Determine the (X, Y) coordinate at the center of the cell enclosing the given text.  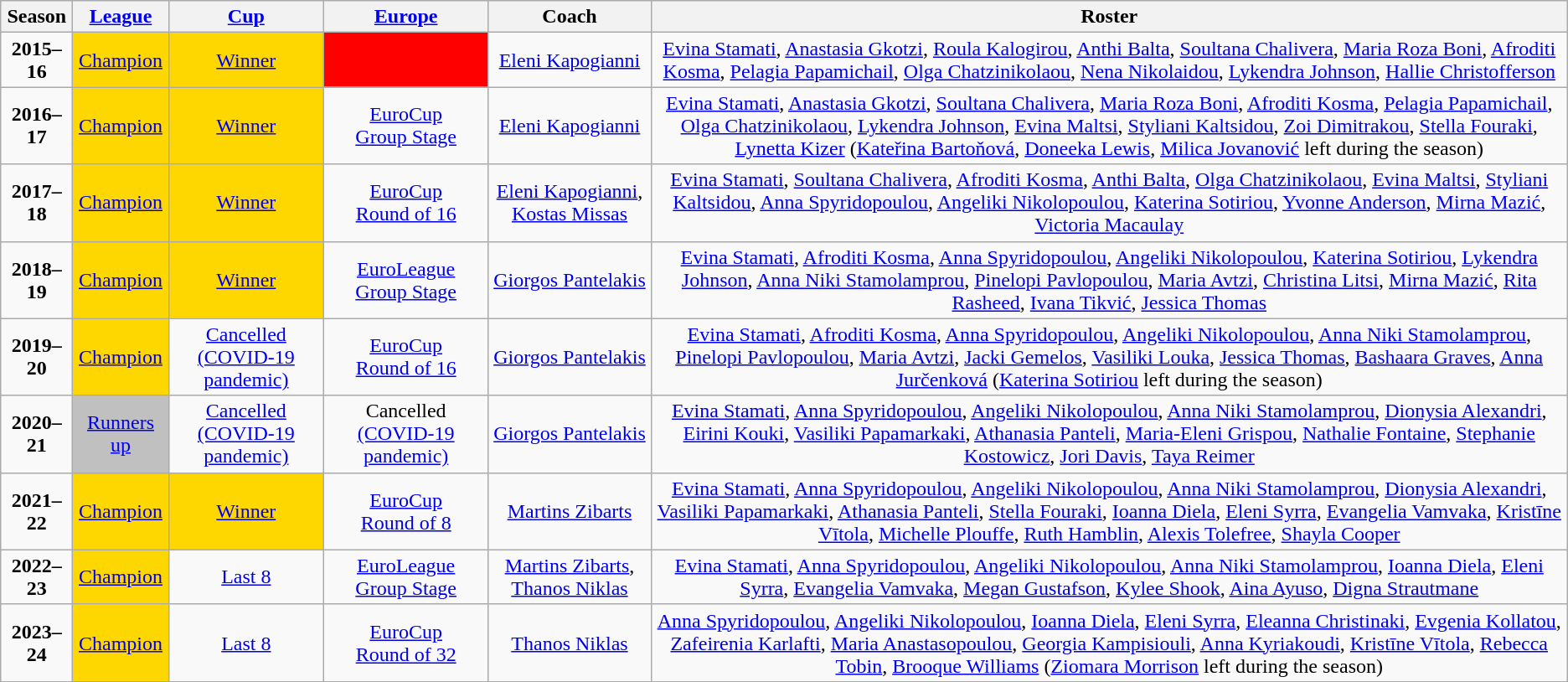
EuroCupRound of 8 (406, 511)
2023–24 (37, 643)
2020–21 (37, 434)
Eleni Kapogianni, Kostas Missas (570, 203)
2015–16 (37, 60)
2018–19 (37, 280)
2016–17 (37, 126)
2022–23 (37, 576)
Martins Zibarts (570, 511)
Thanos Niklas (570, 643)
Coach (570, 17)
2017–18 (37, 203)
2019–20 (37, 357)
Cup (246, 17)
Europe (406, 17)
League (121, 17)
2021–22 (37, 511)
Roster (1109, 17)
Runners up (121, 434)
EuroCupRound of 32 (406, 643)
EuroCupGroup Stage (406, 126)
Martins Zibarts, Thanos Niklas (570, 576)
Season (37, 17)
